Provide the (x, y) coordinate of the cell's center where the given text is located.  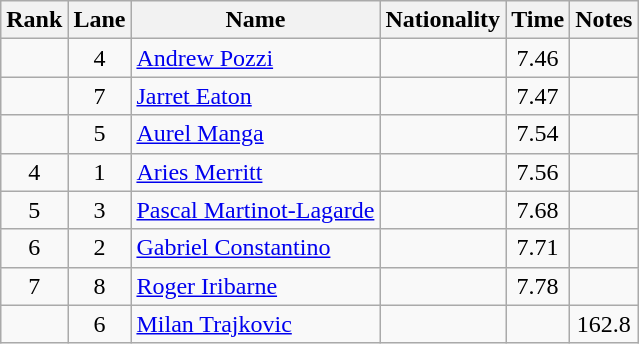
Name (256, 20)
Gabriel Constantino (256, 248)
Milan Trajkovic (256, 324)
Jarret Eaton (256, 96)
Nationality (443, 20)
Roger Iribarne (256, 286)
2 (100, 248)
8 (100, 286)
162.8 (604, 324)
7.56 (538, 172)
Aurel Manga (256, 134)
Time (538, 20)
Notes (604, 20)
7.71 (538, 248)
1 (100, 172)
Lane (100, 20)
7.47 (538, 96)
3 (100, 210)
Aries Merritt (256, 172)
Andrew Pozzi (256, 58)
7.54 (538, 134)
Rank (34, 20)
7.46 (538, 58)
Pascal Martinot-Lagarde (256, 210)
7.68 (538, 210)
7.78 (538, 286)
